Pinpoint the cell where the given text exists, returning its [x, y] midpoint coordinate. 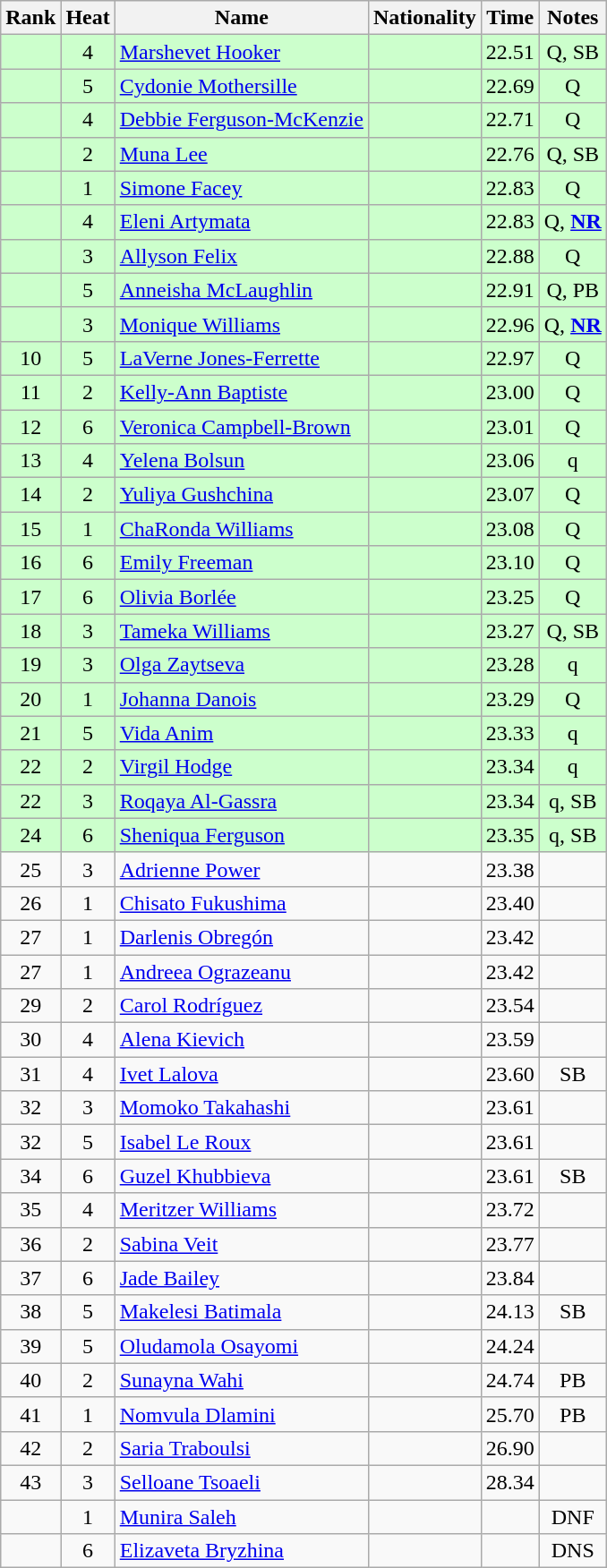
10 [30, 358]
Sabina Veit [242, 1244]
Time [510, 18]
Selloane Tsoaeli [242, 1482]
23.77 [510, 1244]
Rank [30, 18]
Darlenis Obregón [242, 937]
23.00 [510, 392]
37 [30, 1278]
23.10 [510, 563]
23.06 [510, 461]
Virgil Hodge [242, 767]
Oludamola Osayomi [242, 1346]
Momoko Takahashi [242, 1108]
Cydonie Mothersille [242, 86]
Yelena Bolsun [242, 461]
Monique Williams [242, 324]
Marshevet Hooker [242, 52]
Munira Saleh [242, 1517]
22.88 [510, 256]
22.97 [510, 358]
Name [242, 18]
22.76 [510, 154]
23.33 [510, 733]
22.71 [510, 120]
19 [30, 665]
Andreea Ograzeanu [242, 971]
16 [30, 563]
23.35 [510, 835]
13 [30, 461]
23.28 [510, 665]
Notes [573, 18]
Emily Freeman [242, 563]
26.90 [510, 1448]
28.34 [510, 1482]
Heat [88, 18]
43 [30, 1482]
34 [30, 1176]
22.51 [510, 52]
ChaRonda Williams [242, 529]
DNF [573, 1517]
Veronica Campbell-Brown [242, 427]
Eleni Artymata [242, 222]
Nomvula Dlamini [242, 1414]
Adrienne Power [242, 869]
15 [30, 529]
Roqaya Al-Gassra [242, 801]
Sunayna Wahi [242, 1380]
38 [30, 1312]
23.84 [510, 1278]
24.24 [510, 1346]
24.74 [510, 1380]
12 [30, 427]
29 [30, 1006]
Saria Traboulsi [242, 1448]
23.60 [510, 1074]
22.96 [510, 324]
23.08 [510, 529]
Simone Facey [242, 188]
41 [30, 1414]
25 [30, 869]
Q, PB [573, 290]
22.91 [510, 290]
Yuliya Gushchina [242, 495]
Elizaveta Bryzhina [242, 1551]
Alena Kievich [242, 1040]
Jade Bailey [242, 1278]
36 [30, 1244]
23.40 [510, 903]
Olivia Borlée [242, 597]
Muna Lee [242, 154]
21 [30, 733]
26 [30, 903]
LaVerne Jones-Ferrette [242, 358]
18 [30, 631]
17 [30, 597]
23.29 [510, 699]
11 [30, 392]
Allyson Felix [242, 256]
23.25 [510, 597]
23.38 [510, 869]
20 [30, 699]
Chisato Fukushima [242, 903]
14 [30, 495]
Tameka Williams [242, 631]
42 [30, 1448]
Sheniqua Ferguson [242, 835]
35 [30, 1210]
22.69 [510, 86]
23.54 [510, 1006]
Vida Anim [242, 733]
Isabel Le Roux [242, 1142]
30 [30, 1040]
Nationality [424, 18]
23.27 [510, 631]
23.72 [510, 1210]
23.59 [510, 1040]
Kelly-Ann Baptiste [242, 392]
Ivet Lalova [242, 1074]
Debbie Ferguson-McKenzie [242, 120]
Anneisha McLaughlin [242, 290]
24 [30, 835]
39 [30, 1346]
23.07 [510, 495]
31 [30, 1074]
Meritzer Williams [242, 1210]
Olga Zaytseva [242, 665]
24.13 [510, 1312]
25.70 [510, 1414]
40 [30, 1380]
Carol Rodríguez [242, 1006]
DNS [573, 1551]
23.01 [510, 427]
Guzel Khubbieva [242, 1176]
Johanna Danois [242, 699]
Makelesi Batimala [242, 1312]
